Return (X, Y) of the center of cell containing provided text 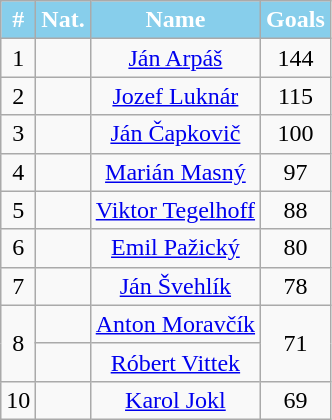
Name (175, 20)
Ján Čapkovič (175, 134)
8 (18, 343)
3 (18, 134)
Marián Masný (175, 172)
88 (296, 210)
Jozef Luknár (175, 96)
5 (18, 210)
4 (18, 172)
Róbert Vittek (175, 362)
Nat. (63, 20)
Ján Švehlík (175, 286)
6 (18, 248)
Viktor Tegelhoff (175, 210)
80 (296, 248)
Karol Jokl (175, 400)
7 (18, 286)
100 (296, 134)
2 (18, 96)
Ján Arpáš (175, 58)
71 (296, 343)
1 (18, 58)
78 (296, 286)
10 (18, 400)
Anton Moravčík (175, 324)
144 (296, 58)
Emil Pažický (175, 248)
Goals (296, 20)
69 (296, 400)
# (18, 20)
97 (296, 172)
115 (296, 96)
